Scan for the cell matching the given text and deliver its (x, y) coordinate at center. 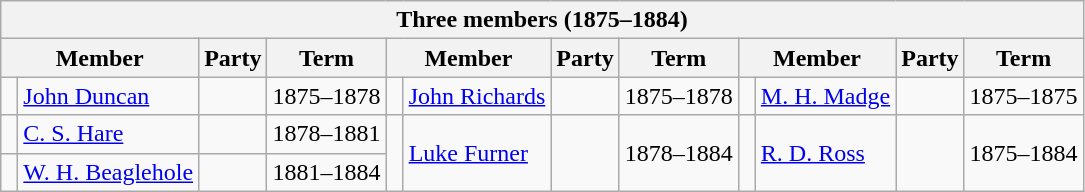
Luke Furner (477, 153)
M. H. Madge (825, 96)
1881–1884 (326, 172)
1875–1884 (1024, 153)
W. H. Beaglehole (108, 172)
C. S. Hare (108, 134)
1878–1881 (326, 134)
Three members (1875–1884) (542, 20)
John Duncan (108, 96)
R. D. Ross (825, 153)
John Richards (477, 96)
1878–1884 (678, 153)
1875–1875 (1024, 96)
